For the text-containing cell, return its midpoint in [X, Y] coordinate format. 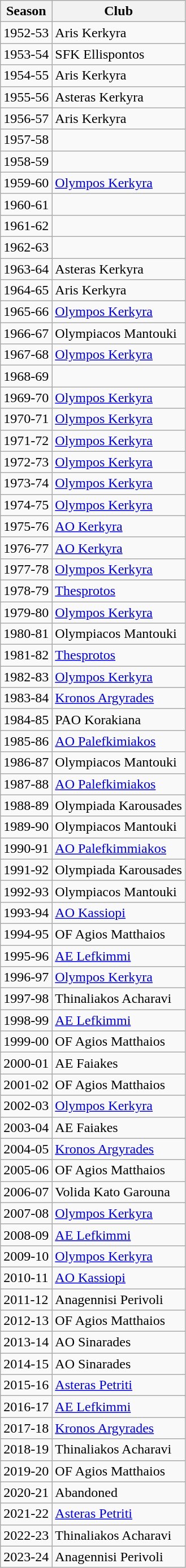
1999-00 [26, 1042]
1973-74 [26, 483]
1959-60 [26, 183]
1983-84 [26, 698]
1985-86 [26, 741]
1998-99 [26, 1020]
Club [119, 11]
2009-10 [26, 1256]
1995-96 [26, 956]
1994-95 [26, 934]
1987-88 [26, 784]
2019-20 [26, 1471]
2002-03 [26, 1106]
1988-89 [26, 805]
2007-08 [26, 1213]
1990-91 [26, 848]
1993-94 [26, 913]
1956-57 [26, 118]
1963-64 [26, 269]
1974-75 [26, 505]
2005-06 [26, 1170]
1992-93 [26, 891]
2006-07 [26, 1192]
2008-09 [26, 1235]
1976-77 [26, 548]
1981-82 [26, 655]
1966-67 [26, 333]
Volida Kato Garouna [119, 1192]
1980-81 [26, 634]
2000-01 [26, 1063]
1984-85 [26, 720]
1970-71 [26, 419]
2010-11 [26, 1278]
1962-63 [26, 247]
2011-12 [26, 1299]
1960-61 [26, 204]
2023-24 [26, 1557]
1989-90 [26, 827]
1996-97 [26, 977]
2001-02 [26, 1085]
1979-80 [26, 612]
1952-53 [26, 33]
Abandoned [119, 1492]
1958-59 [26, 161]
2020-21 [26, 1492]
AO Palefkimmiakos [119, 848]
1957-58 [26, 140]
1969-70 [26, 398]
2012-13 [26, 1321]
1982-83 [26, 677]
1986-87 [26, 763]
1961-62 [26, 226]
1972-73 [26, 462]
2017-18 [26, 1428]
2014-15 [26, 1364]
2013-14 [26, 1342]
Season [26, 11]
1977-78 [26, 569]
1978-79 [26, 591]
2004-05 [26, 1149]
1997-98 [26, 999]
1968-69 [26, 376]
2021-22 [26, 1514]
2016-17 [26, 1407]
1955-56 [26, 97]
SFK Ellispontos [119, 54]
2022-23 [26, 1535]
1991-92 [26, 870]
1953-54 [26, 54]
1954-55 [26, 76]
PAO Korakiana [119, 720]
1964-65 [26, 290]
2003-04 [26, 1127]
1971-72 [26, 441]
2018-19 [26, 1450]
1967-68 [26, 355]
2015-16 [26, 1385]
1965-66 [26, 312]
1975-76 [26, 526]
